Pinpoint the cell where the given text exists, returning its [X, Y] midpoint coordinate. 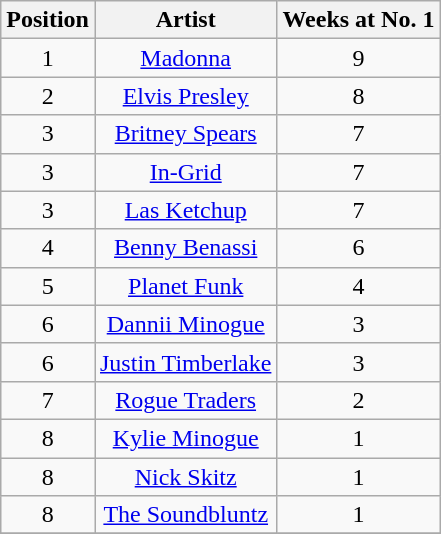
5 [48, 286]
Dannii Minogue [185, 324]
Artist [185, 20]
Rogue Traders [185, 400]
Nick Skitz [185, 477]
Elvis Presley [185, 96]
9 [358, 58]
Las Ketchup [185, 210]
Weeks at No. 1 [358, 20]
Planet Funk [185, 286]
Justin Timberlake [185, 362]
The Soundbluntz [185, 515]
Benny Benassi [185, 248]
Britney Spears [185, 134]
In-Grid [185, 172]
Madonna [185, 58]
Position [48, 20]
Kylie Minogue [185, 438]
